Pinpoint the cell where the given text exists, returning its (x, y) midpoint coordinate. 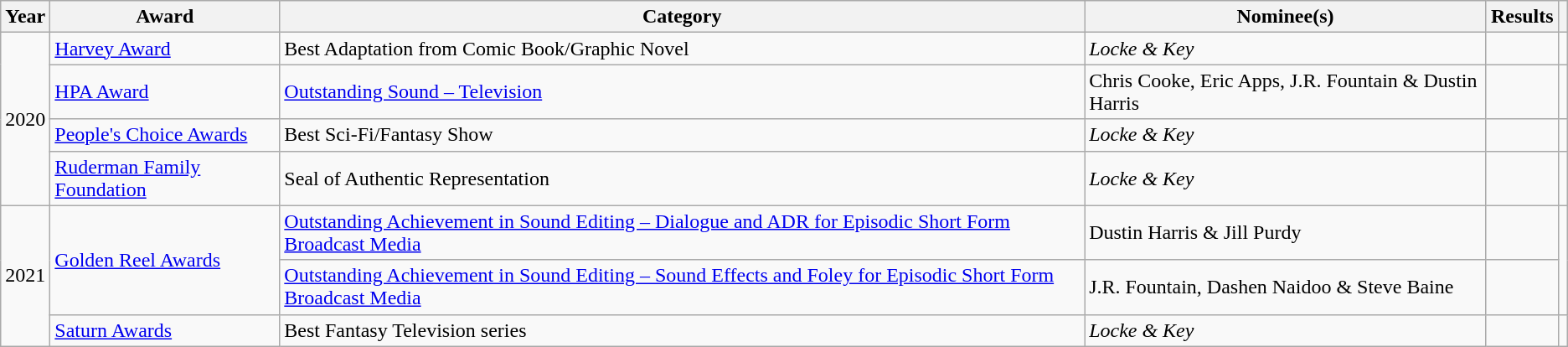
Outstanding Sound – Television (682, 92)
Results (1522, 17)
Outstanding Achievement in Sound Editing – Dialogue and ADR for Episodic Short Form Broadcast Media (682, 233)
Year (25, 17)
Dustin Harris & Jill Purdy (1286, 233)
HPA Award (165, 92)
Best Sci-Fi/Fantasy Show (682, 135)
2021 (25, 276)
Harvey Award (165, 49)
2020 (25, 119)
Nominee(s) (1286, 17)
Category (682, 17)
Award (165, 17)
Best Adaptation from Comic Book/Graphic Novel (682, 49)
Chris Cooke, Eric Apps, J.R. Fountain & Dustin Harris (1286, 92)
J.R. Fountain, Dashen Naidoo & Steve Baine (1286, 287)
Ruderman Family Foundation (165, 178)
Outstanding Achievement in Sound Editing – Sound Effects and Foley for Episodic Short Form Broadcast Media (682, 287)
Best Fantasy Television series (682, 330)
People's Choice Awards (165, 135)
Saturn Awards (165, 330)
Seal of Authentic Representation (682, 178)
Golden Reel Awards (165, 260)
